Search for the cell housing the specified text and yield its (X, Y) center coordinate. 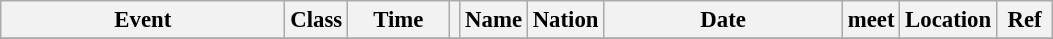
Time (398, 20)
Ref (1024, 20)
Nation (565, 20)
Name (494, 20)
Location (948, 20)
Event (143, 20)
Class (316, 20)
Date (724, 20)
meet (870, 20)
